Provide the (X, Y) coordinate of the cell's center where the given text is located.  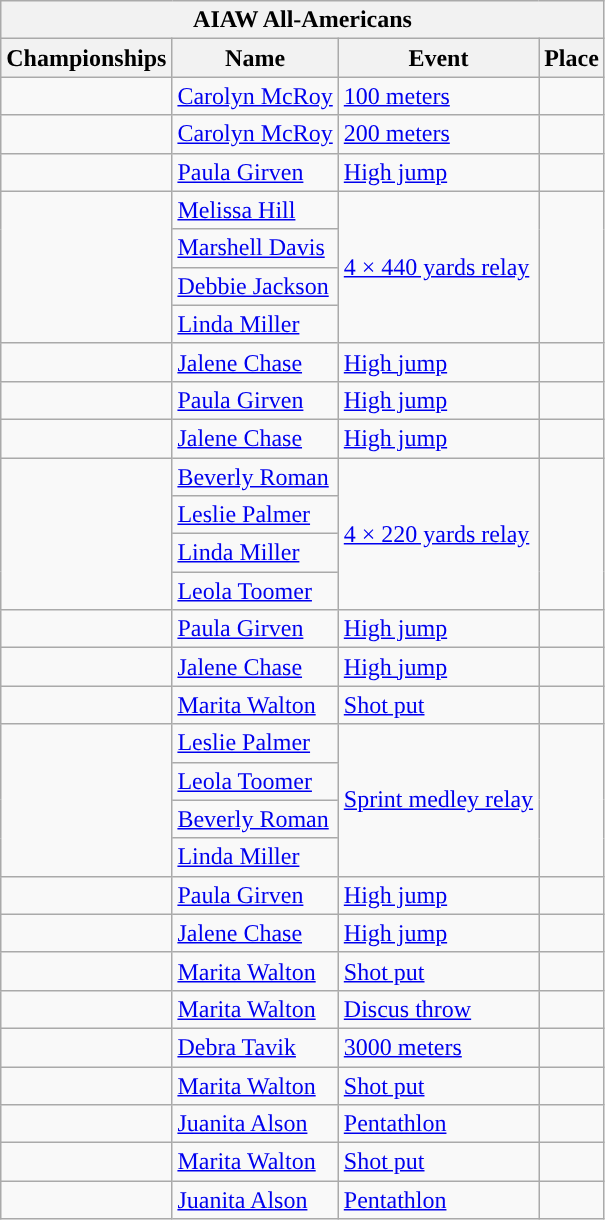
Name (255, 58)
Debbie Jackson (255, 286)
Marshell Davis (255, 248)
100 meters (438, 96)
Event (438, 58)
Place (572, 58)
200 meters (438, 134)
Discus throw (438, 1009)
AIAW All-Americans (303, 20)
Debra Tavik (255, 1047)
Championships (86, 58)
Melissa Hill (255, 210)
3000 meters (438, 1047)
Sprint medley relay (438, 800)
4 × 440 yards relay (438, 267)
4 × 220 yards relay (438, 534)
